Locate the cell with the specified text and output its [X, Y] center coordinate. 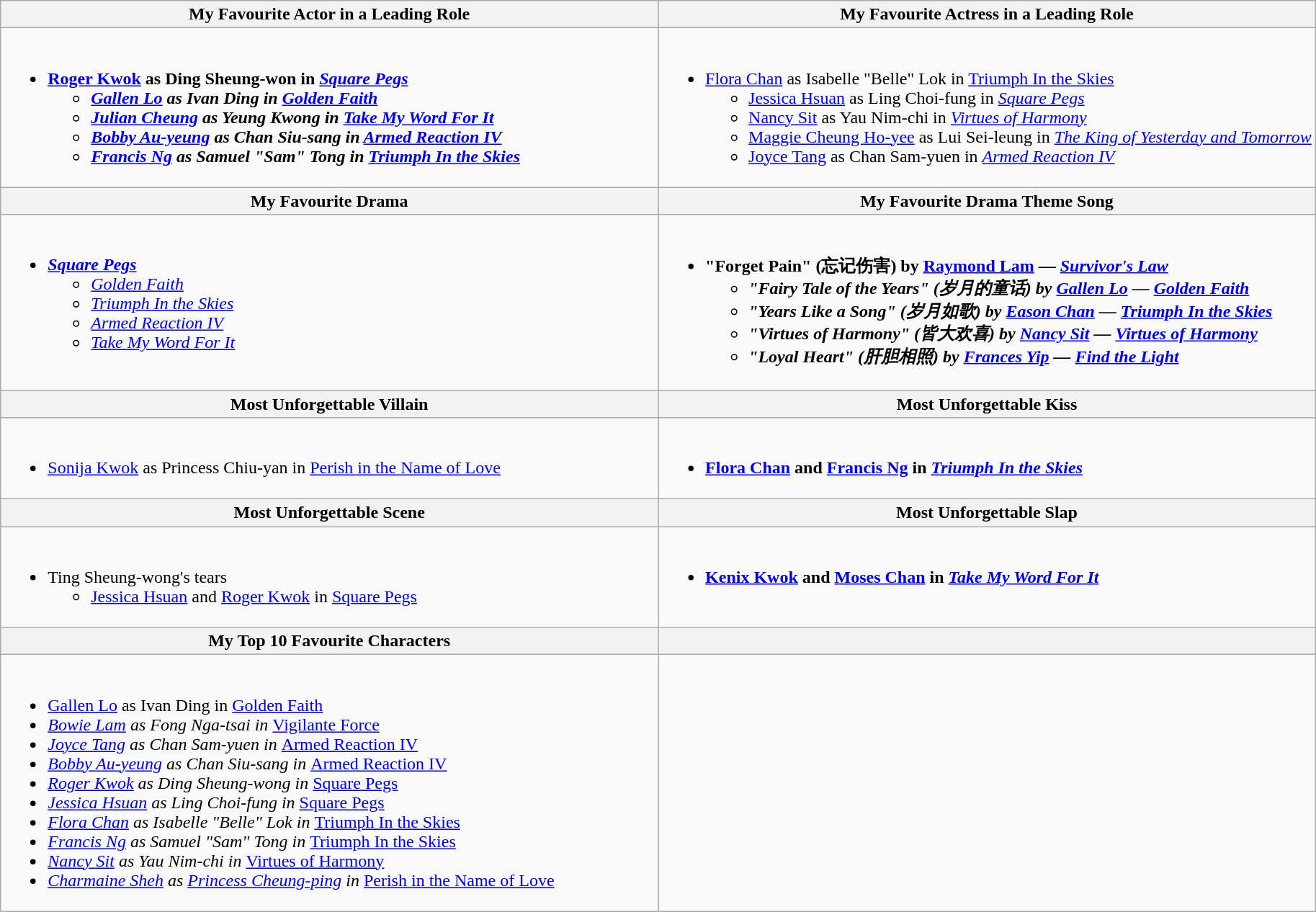
Sonija Kwok as Princess Chiu-yan in Perish in the Name of Love [330, 458]
My Favourite Drama Theme Song [987, 201]
My Favourite Drama [330, 201]
Most Unforgettable Kiss [987, 404]
My Favourite Actor in a Leading Role [330, 14]
My Favourite Actress in a Leading Role [987, 14]
Most Unforgettable Scene [330, 513]
Ting Sheung-wong's tearsJessica Hsuan and Roger Kwok in Square Pegs [330, 577]
My Top 10 Favourite Characters [330, 641]
Kenix Kwok and Moses Chan in Take My Word For It [987, 577]
Most Unforgettable Villain [330, 404]
Square PegsGolden FaithTriumph In the SkiesArmed Reaction IVTake My Word For It [330, 303]
Flora Chan and Francis Ng in Triumph In the Skies [987, 458]
Most Unforgettable Slap [987, 513]
